Output the [X, Y] coordinate of the center of the cell containing the given text.  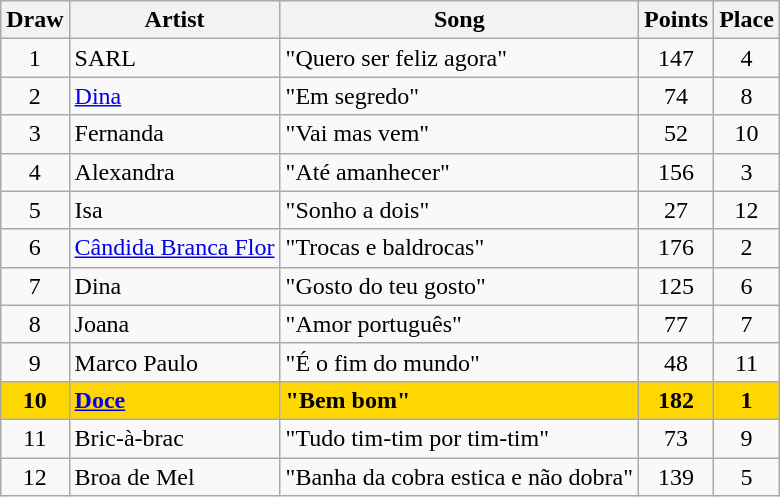
Song [459, 20]
"Até amanhecer" [459, 172]
Marco Paulo [174, 362]
Artist [174, 20]
Alexandra [174, 172]
Draw [35, 20]
"Tudo tim-tim por tim-tim" [459, 438]
"Sonho a dois" [459, 210]
Doce [174, 400]
Broa de Mel [174, 477]
139 [676, 477]
74 [676, 96]
Joana [174, 324]
"Banha da cobra estica e não dobra" [459, 477]
"Bem bom" [459, 400]
77 [676, 324]
182 [676, 400]
SARL [174, 58]
Fernanda [174, 134]
"Trocas e baldrocas" [459, 248]
"Quero ser feliz agora" [459, 58]
156 [676, 172]
Cândida Branca Flor [174, 248]
147 [676, 58]
Place [747, 20]
27 [676, 210]
Isa [174, 210]
73 [676, 438]
52 [676, 134]
Bric-à-brac [174, 438]
"É o fim do mundo" [459, 362]
"Amor português" [459, 324]
125 [676, 286]
48 [676, 362]
176 [676, 248]
"Gosto do teu gosto" [459, 286]
Points [676, 20]
"Em segredo" [459, 96]
"Vai mas vem" [459, 134]
